Scan for the cell matching the given text and deliver its (x, y) coordinate at center. 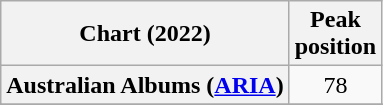
Chart (2022) (145, 34)
Peakposition (335, 34)
78 (335, 85)
Australian Albums (ARIA) (145, 85)
